Extract the (x, y) coordinate from the center of the cell holding the provided text.  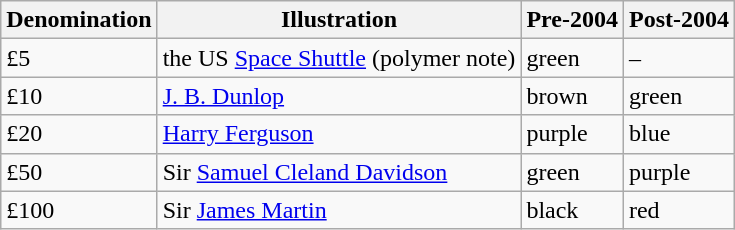
£20 (79, 134)
brown (572, 96)
Sir Samuel Cleland Davidson (339, 172)
Post-2004 (678, 20)
Harry Ferguson (339, 134)
the US Space Shuttle (polymer note) (339, 58)
Pre-2004 (572, 20)
£50 (79, 172)
J. B. Dunlop (339, 96)
£5 (79, 58)
red (678, 210)
blue (678, 134)
Illustration (339, 20)
£10 (79, 96)
– (678, 58)
black (572, 210)
Sir James Martin (339, 210)
£100 (79, 210)
Denomination (79, 20)
